Scan for the cell matching the given text and deliver its (x, y) coordinate at center. 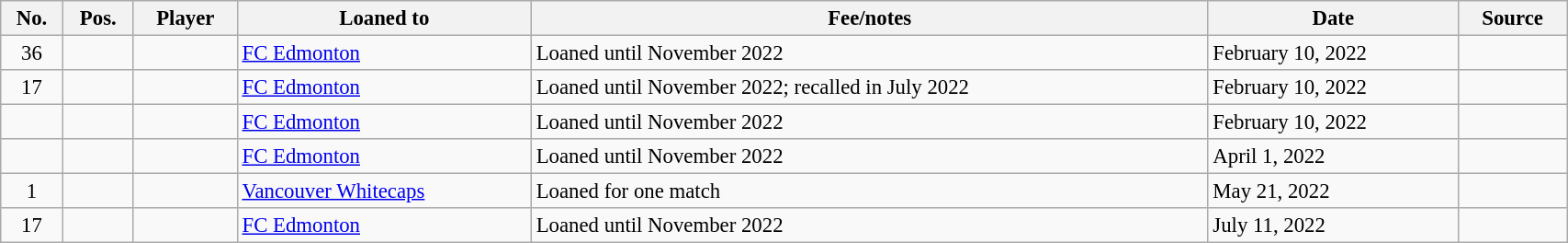
Loaned to (384, 18)
Source (1513, 18)
May 21, 2022 (1333, 191)
Player (186, 18)
Date (1333, 18)
Loaned until November 2022; recalled in July 2022 (869, 87)
No. (31, 18)
Pos. (97, 18)
Vancouver Whitecaps (384, 191)
Fee/notes (869, 18)
April 1, 2022 (1333, 156)
Loaned for one match (869, 191)
36 (31, 53)
July 11, 2022 (1333, 226)
1 (31, 191)
